Return the (x, y) coordinate for the center point of the cell that contains the specified text.  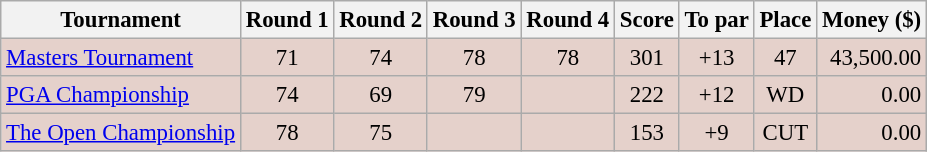
Place (785, 20)
The Open Championship (121, 133)
To par (716, 20)
+13 (716, 58)
153 (648, 133)
+12 (716, 95)
43,500.00 (872, 58)
Round 4 (568, 20)
79 (474, 95)
Round 1 (287, 20)
47 (785, 58)
69 (381, 95)
Score (648, 20)
301 (648, 58)
Round 2 (381, 20)
Money ($) (872, 20)
CUT (785, 133)
Masters Tournament (121, 58)
222 (648, 95)
Round 3 (474, 20)
71 (287, 58)
WD (785, 95)
Tournament (121, 20)
PGA Championship (121, 95)
75 (381, 133)
+9 (716, 133)
